For the text-containing cell, return its midpoint in (X, Y) coordinate format. 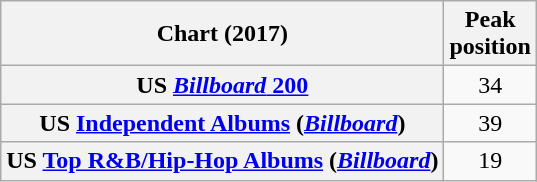
US Top R&B/Hip-Hop Albums (Billboard) (222, 161)
Chart (2017) (222, 34)
US Independent Albums (Billboard) (222, 123)
Peakposition (490, 34)
US Billboard 200 (222, 85)
39 (490, 123)
34 (490, 85)
19 (490, 161)
